Return (X, Y) of the center of cell containing provided text 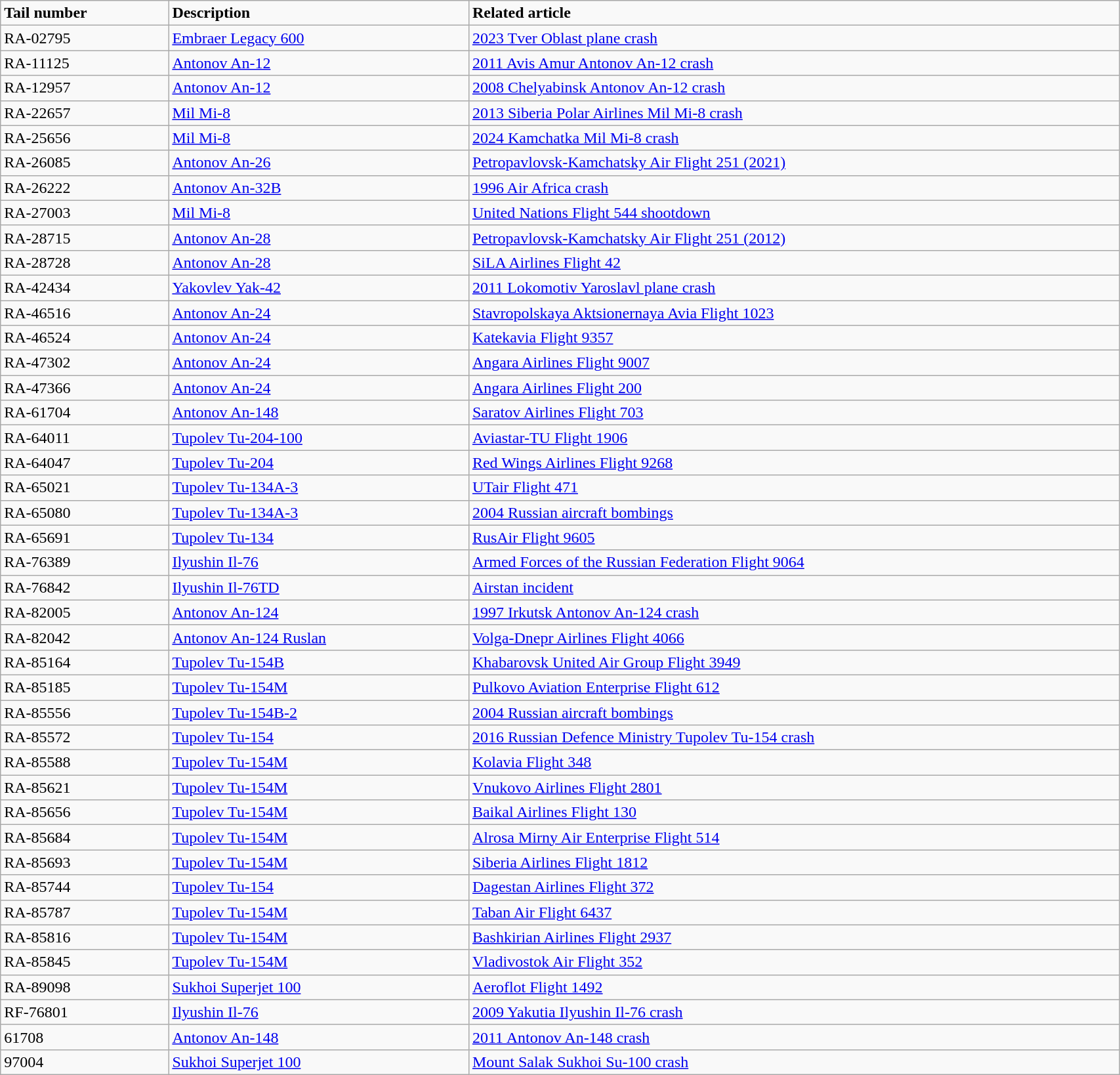
1996 Air Africa crash (794, 188)
RA-89098 (85, 987)
RA-85572 (85, 738)
RA-85621 (85, 788)
RA-65691 (85, 537)
RA-85744 (85, 887)
Angara Airlines Flight 200 (794, 388)
RA-11125 (85, 63)
RA-22657 (85, 113)
Embraer Legacy 600 (319, 38)
Khabarovsk United Air Group Flight 3949 (794, 662)
SiLA Airlines Flight 42 (794, 263)
Ilyushin Il-76TD (319, 587)
Yakovlev Yak-42 (319, 287)
RA-65021 (85, 488)
Vladivostok Air Flight 352 (794, 962)
RA-27003 (85, 213)
United Nations Flight 544 shootdown (794, 213)
Tupolev Tu-134 (319, 537)
RA-85684 (85, 837)
61708 (85, 1037)
RA-85656 (85, 812)
Red Wings Airlines Flight 9268 (794, 463)
Bashkirian Airlines Flight 2937 (794, 937)
Petropavlovsk-Kamchatsky Air Flight 251 (2021) (794, 163)
Tupolev Tu-154B-2 (319, 712)
Mount Salak Sukhoi Su-100 crash (794, 1062)
2011 Lokomotiv Yaroslavl plane crash (794, 287)
RA-82005 (85, 612)
Tupolev Tu-204 (319, 463)
Related article (794, 13)
Pulkovo Aviation Enterprise Flight 612 (794, 687)
RA-64047 (85, 463)
RA-76389 (85, 562)
RA-46516 (85, 313)
Saratov Airlines Flight 703 (794, 413)
RA-85693 (85, 862)
2024 Kamchatka Mil Mi-8 crash (794, 138)
RA-65080 (85, 513)
RA-25656 (85, 138)
Siberia Airlines Flight 1812 (794, 862)
Angara Airlines Flight 9007 (794, 363)
RA-28715 (85, 238)
Antonov An-26 (319, 163)
2011 Avis Amur Antonov An-12 crash (794, 63)
1997 Irkutsk Antonov An-124 crash (794, 612)
Stavropolskaya Aktsionernaya Avia Flight 1023 (794, 313)
Antonov An-124 Ruslan (319, 637)
RA-85588 (85, 763)
Katekavia Flight 9357 (794, 338)
RA-82042 (85, 637)
RA-85845 (85, 962)
2009 Yakutia Ilyushin Il-76 crash (794, 1012)
RA-61704 (85, 413)
Vnukovo Airlines Flight 2801 (794, 788)
Petropavlovsk-Kamchatsky Air Flight 251 (2012) (794, 238)
RA-85185 (85, 687)
RA-47366 (85, 388)
Alrosa Mirny Air Enterprise Flight 514 (794, 837)
RA-85816 (85, 937)
Aviastar-TU Flight 1906 (794, 438)
Antonov An-32B (319, 188)
RA-02795 (85, 38)
Baikal Airlines Flight 130 (794, 812)
Tupolev Tu-154B (319, 662)
Tupolev Tu-204-100 (319, 438)
RA-64011 (85, 438)
Airstan incident (794, 587)
RA-28728 (85, 263)
RA-85164 (85, 662)
RA-42434 (85, 287)
Description (319, 13)
RA-46524 (85, 338)
RA-85787 (85, 912)
Armed Forces of the Russian Federation Flight 9064 (794, 562)
Volga-Dnepr Airlines Flight 4066 (794, 637)
2013 Siberia Polar Airlines Mil Mi-8 crash (794, 113)
2023 Tver Oblast plane crash (794, 38)
Dagestan Airlines Flight 372 (794, 887)
Taban Air Flight 6437 (794, 912)
RF-76801 (85, 1012)
2011 Antonov An-148 crash (794, 1037)
RusAir Flight 9605 (794, 537)
Antonov An-124 (319, 612)
RA-76842 (85, 587)
2008 Chelyabinsk Antonov An-12 crash (794, 88)
97004 (85, 1062)
RA-12957 (85, 88)
RA-26085 (85, 163)
Kolavia Flight 348 (794, 763)
RA-47302 (85, 363)
UTair Flight 471 (794, 488)
RA-26222 (85, 188)
2016 Russian Defence Ministry Tupolev Tu-154 crash (794, 738)
Aeroflot Flight 1492 (794, 987)
RA-85556 (85, 712)
Tail number (85, 13)
